Return the [X, Y] coordinate for the center point of the cell that contains the specified text.  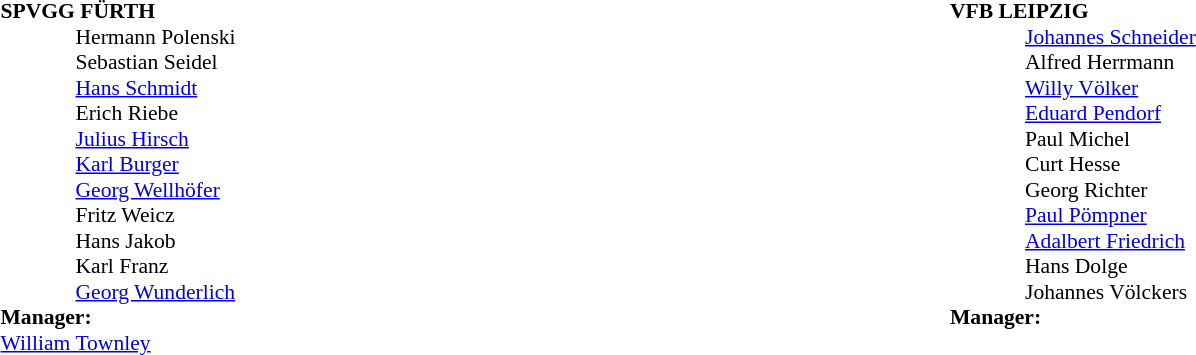
Georg Wunderlich [156, 292]
Sebastian Seidel [156, 63]
Karl Burger [156, 165]
Georg Wellhöfer [156, 190]
Johannes Schneider [1110, 37]
Curt Hesse [1110, 165]
Hans Dolge [1110, 267]
Erich Riebe [156, 113]
Karl Franz [156, 267]
Paul Michel [1110, 139]
Adalbert Friedrich [1110, 241]
Alfred Herrmann [1110, 63]
Hans Jakob [156, 241]
Julius Hirsch [156, 139]
Paul Pömpner [1110, 215]
Hermann Polenski [156, 37]
Hans Schmidt [156, 88]
Georg Richter [1110, 190]
Eduard Pendorf [1110, 113]
Johannes Völckers [1110, 292]
Willy Völker [1110, 88]
Fritz Weicz [156, 215]
